For the text-containing cell, return its midpoint in [X, Y] coordinate format. 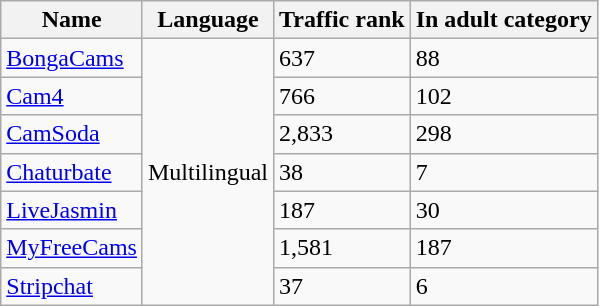
Stripchat [72, 286]
1,581 [342, 248]
7 [504, 172]
37 [342, 286]
88 [504, 58]
102 [504, 96]
In adult category [504, 20]
LiveJasmin [72, 210]
CamSoda [72, 134]
MyFreeCams [72, 248]
6 [504, 286]
Cam4 [72, 96]
298 [504, 134]
BongaCams [72, 58]
Language [208, 20]
2,833 [342, 134]
637 [342, 58]
30 [504, 210]
Chaturbate [72, 172]
766 [342, 96]
Name [72, 20]
Multilingual [208, 172]
38 [342, 172]
Traffic rank [342, 20]
